From the cell containing the given text, extract its center point as (x, y) coordinate. 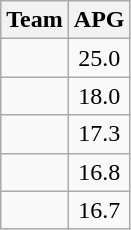
16.8 (99, 172)
Team (35, 20)
17.3 (99, 134)
25.0 (99, 58)
18.0 (99, 96)
16.7 (99, 210)
APG (99, 20)
